Output the (X, Y) coordinate of the center of the cell containing the given text.  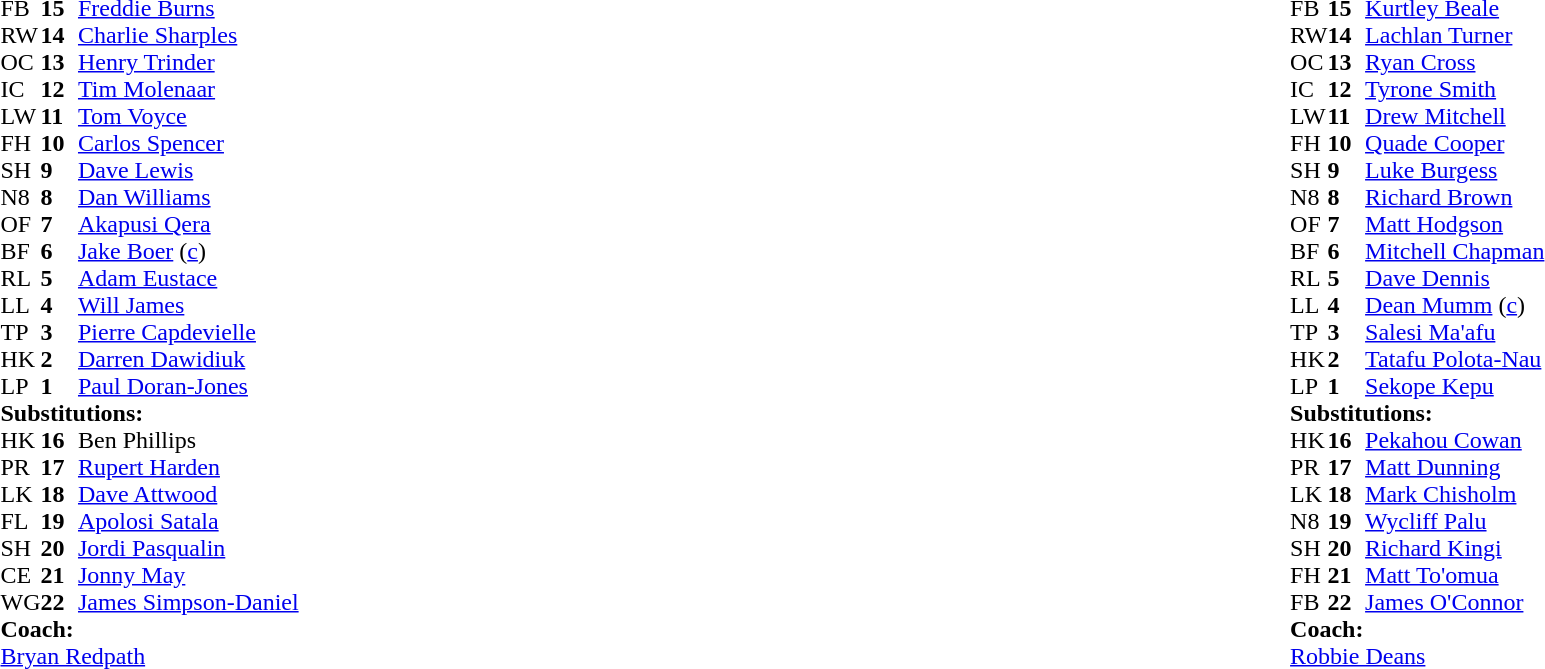
Darren Dawidiuk (188, 360)
Richard Brown (1454, 198)
Lachlan Turner (1454, 36)
Carlos Spencer (188, 144)
Robbie Deans (1417, 656)
Tim Molenaar (188, 90)
CE (20, 576)
Tyrone Smith (1454, 90)
Quade Cooper (1454, 144)
Charlie Sharples (188, 36)
Akapusi Qera (188, 224)
Pierre Capdevielle (188, 332)
Jordi Pasqualin (188, 548)
Dave Dennis (1454, 278)
Mark Chisholm (1454, 494)
Adam Eustace (188, 278)
Tom Voyce (188, 116)
Dave Lewis (188, 170)
FB (1309, 602)
Dave Attwood (188, 494)
Matt Dunning (1454, 468)
Will James (188, 306)
Henry Trinder (188, 62)
Mitchell Chapman (1454, 252)
FL (20, 522)
Jake Boer (c) (188, 252)
Dan Williams (188, 198)
Drew Mitchell (1454, 116)
Bryan Redpath (149, 656)
James Simpson-Daniel (188, 602)
Salesi Ma'afu (1454, 332)
James O'Connor (1454, 602)
Dean Mumm (c) (1454, 306)
Tatafu Polota-Nau (1454, 360)
Matt To'omua (1454, 576)
Jonny May (188, 576)
Rupert Harden (188, 468)
Ryan Cross (1454, 62)
Luke Burgess (1454, 170)
Ben Phillips (188, 440)
Apolosi Satala (188, 522)
Pekahou Cowan (1454, 440)
WG (20, 602)
Paul Doran-Jones (188, 386)
Matt Hodgson (1454, 224)
Sekope Kepu (1454, 386)
Richard Kingi (1454, 548)
Wycliff Palu (1454, 522)
